From the cell containing the given text, extract its center point as [x, y] coordinate. 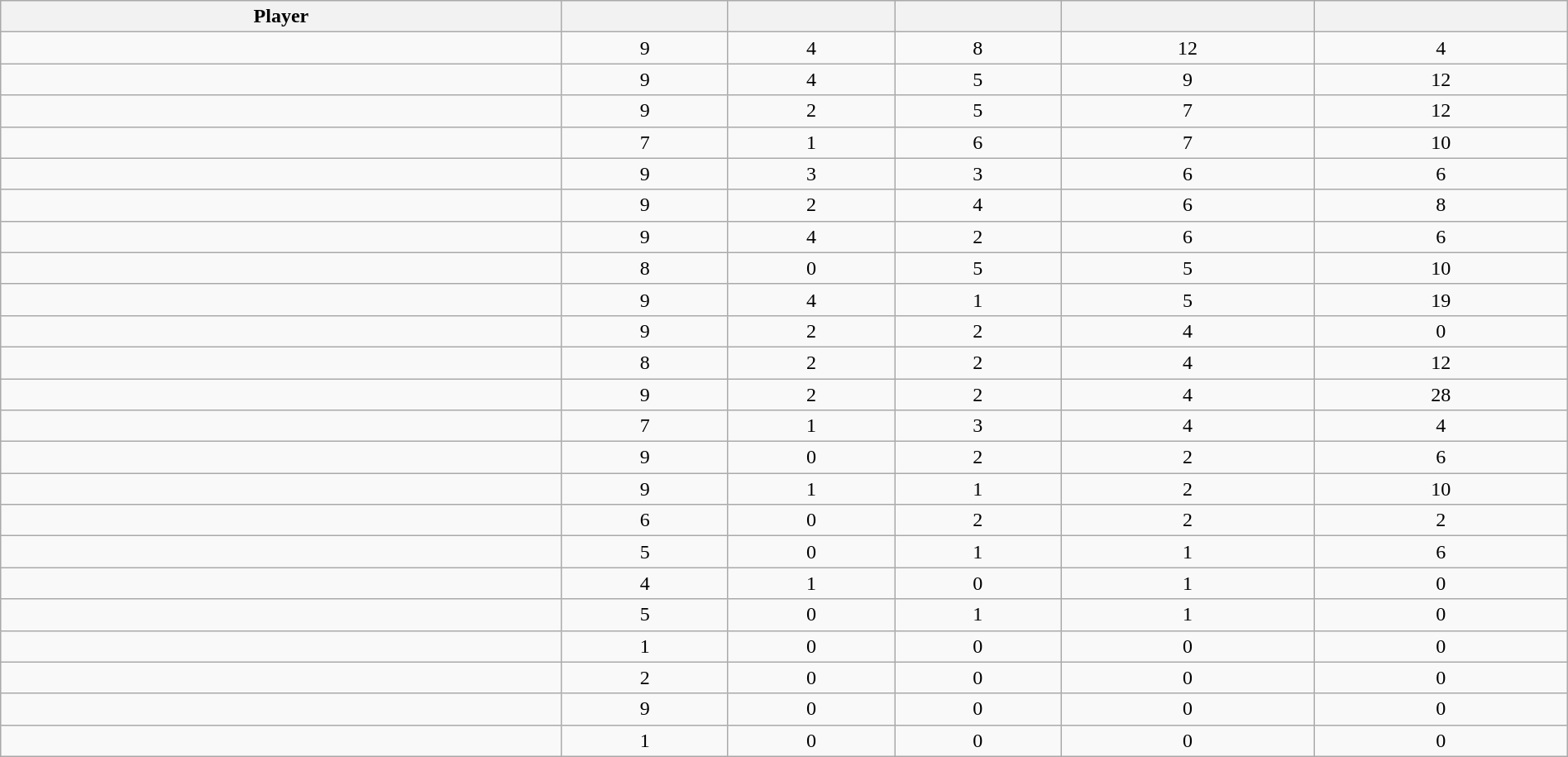
28 [1441, 395]
19 [1441, 299]
Player [281, 17]
